Locate the cell with the specified text and output its (X, Y) center coordinate. 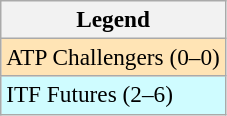
Legend (114, 19)
ATP Challengers (0–0) (114, 57)
ITF Futures (2–6) (114, 95)
